Identify which cell holds the provided text, then report its (X, Y) central coordinate. 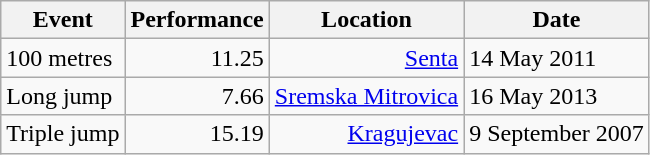
Kragujevac (366, 134)
Event (63, 20)
11.25 (197, 58)
15.19 (197, 134)
14 May 2011 (557, 58)
Performance (197, 20)
7.66 (197, 96)
Date (557, 20)
Senta (366, 58)
Triple jump (63, 134)
9 September 2007 (557, 134)
16 May 2013 (557, 96)
Location (366, 20)
Sremska Mitrovica (366, 96)
Long jump (63, 96)
100 metres (63, 58)
